Capture the cell that displays the provided text and extract its (X, Y) central coordinate. 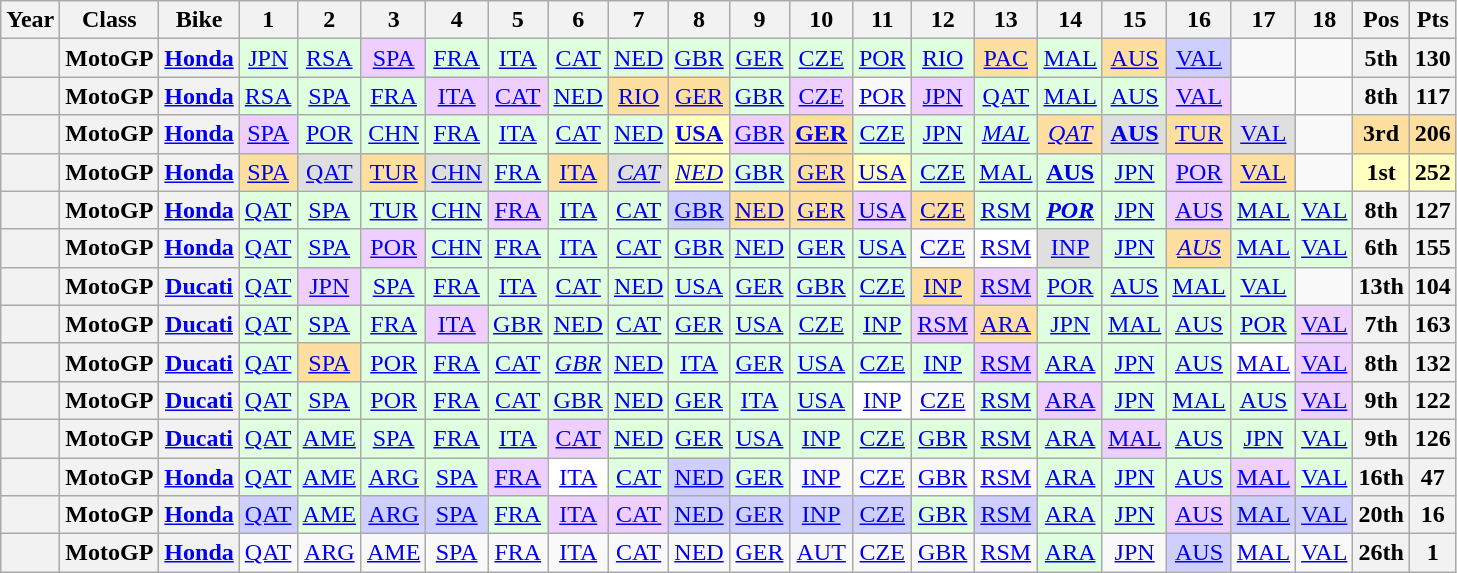
4 (457, 20)
6 (578, 20)
155 (1432, 248)
47 (1432, 477)
163 (1432, 324)
20th (1381, 515)
122 (1432, 400)
252 (1432, 172)
13 (1006, 20)
26th (1381, 553)
17 (1263, 20)
12 (943, 20)
14 (1070, 20)
5th (1381, 58)
9 (759, 20)
132 (1432, 362)
11 (882, 20)
Class (110, 20)
127 (1432, 210)
Year (30, 20)
104 (1432, 286)
15 (1134, 20)
AUT (822, 553)
3 (393, 20)
PAC (1006, 58)
7th (1381, 324)
18 (1324, 20)
117 (1432, 96)
8 (699, 20)
5 (518, 20)
206 (1432, 134)
Pts (1432, 20)
6th (1381, 248)
7 (638, 20)
126 (1432, 438)
16th (1381, 477)
Pos (1381, 20)
10 (822, 20)
Bike (199, 20)
2 (329, 20)
130 (1432, 58)
1st (1381, 172)
13th (1381, 286)
3rd (1381, 134)
